Locate the cell with the specified text and output its [X, Y] center coordinate. 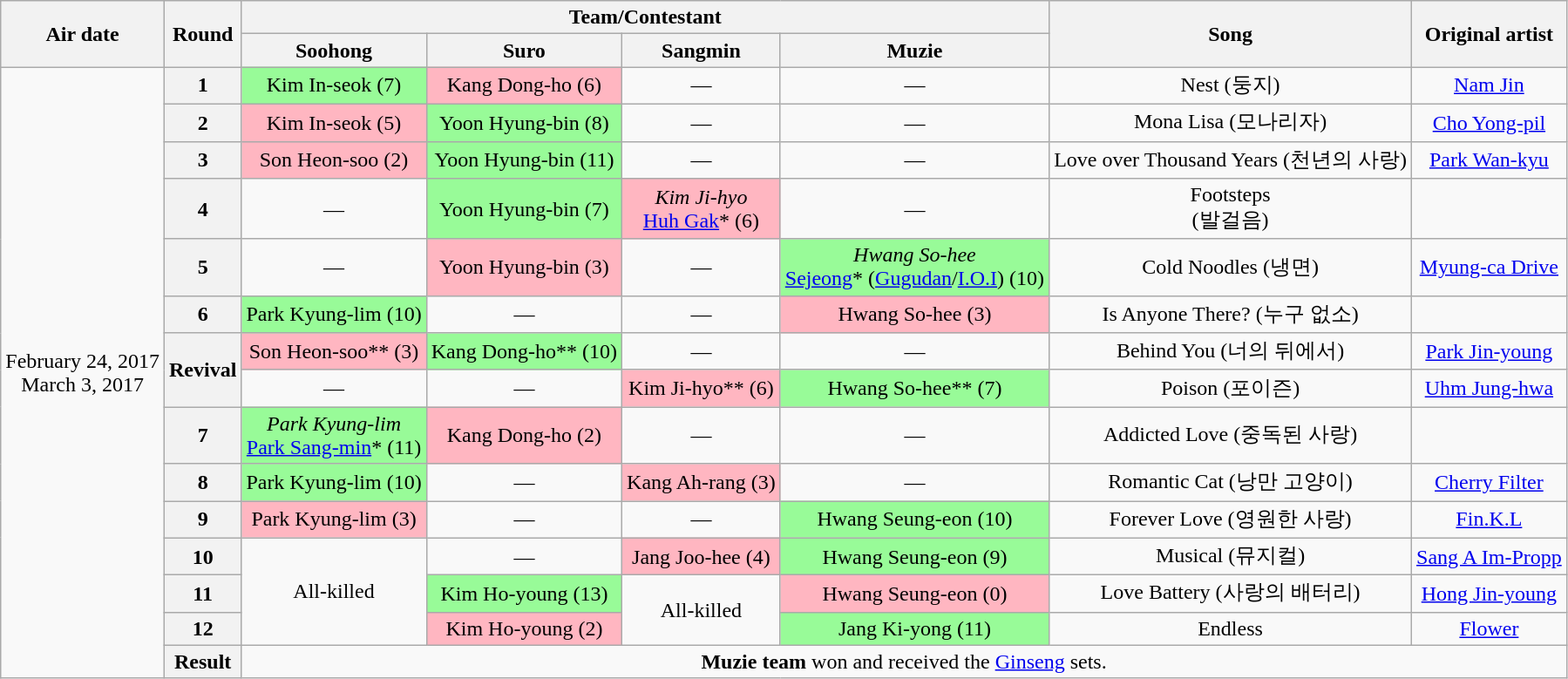
Son Heon-soo (2) [334, 160]
Forever Love (영원한 사랑) [1231, 519]
9 [202, 519]
Hong Jin-young [1490, 594]
Musical (뮤지컬) [1231, 556]
Soohong [334, 51]
Revival [202, 370]
Flower [1490, 628]
Nam Jin [1490, 85]
Footsteps(발걸음) [1231, 209]
Mona Lisa (모나리자) [1231, 122]
Jang Ki-yong (11) [914, 628]
Hwang Seung-eon (10) [914, 519]
Poison (포이즌) [1231, 389]
Park Jin-young [1490, 352]
Romantic Cat (낭만 고양이) [1231, 483]
Park Kyung-lim (3) [334, 519]
Yoon Hyung-bin (7) [524, 209]
Cherry Filter [1490, 483]
Kang Dong-ho (2) [524, 436]
Round [202, 34]
Muzie team won and received the Ginseng sets. [904, 662]
7 [202, 436]
10 [202, 556]
Result [202, 662]
Yoon Hyung-bin (8) [524, 122]
Nest (둥지) [1231, 85]
Park Kyung-limPark Sang-min* (11) [334, 436]
8 [202, 483]
Park Wan-kyu [1490, 160]
Team/Contestant [645, 17]
2 [202, 122]
Addicted Love (중독된 사랑) [1231, 436]
Hwang Seung-eon (9) [914, 556]
Cho Yong-pil [1490, 122]
Behind You (너의 뒤에서) [1231, 352]
Sang A Im-Propp [1490, 556]
Son Heon-soo** (3) [334, 352]
Jang Joo-hee (4) [702, 556]
Hwang So-heeSejeong* (Gugudan/I.O.I) (10) [914, 267]
Kang Dong-ho** (10) [524, 352]
Sangmin [702, 51]
Kim Ho-young (2) [524, 628]
12 [202, 628]
Love over Thousand Years (천년의 사랑) [1231, 160]
Fin.K.L [1490, 519]
Muzie [914, 51]
Yoon Hyung-bin (11) [524, 160]
Hwang Seung-eon (0) [914, 594]
Kim In-seok (7) [334, 85]
Cold Noodles (냉면) [1231, 267]
Air date [83, 34]
3 [202, 160]
4 [202, 209]
Kim Ji-hyoHuh Gak* (6) [702, 209]
Is Anyone There? (누구 없소) [1231, 314]
Song [1231, 34]
Love Battery (사랑의 배터리) [1231, 594]
6 [202, 314]
Kim Ho-young (13) [524, 594]
1 [202, 85]
Kang Ah-rang (3) [702, 483]
Kim In-seok (5) [334, 122]
Yoon Hyung-bin (3) [524, 267]
Hwang So-hee (3) [914, 314]
Kang Dong-ho (6) [524, 85]
11 [202, 594]
5 [202, 267]
Myung-ca Drive [1490, 267]
Endless [1231, 628]
Original artist [1490, 34]
Kim Ji-hyo** (6) [702, 389]
Hwang So-hee** (7) [914, 389]
February 24, 2017March 3, 2017 [83, 373]
Uhm Jung-hwa [1490, 389]
Suro [524, 51]
